Output the (x, y) coordinate of the center of the cell containing the given text.  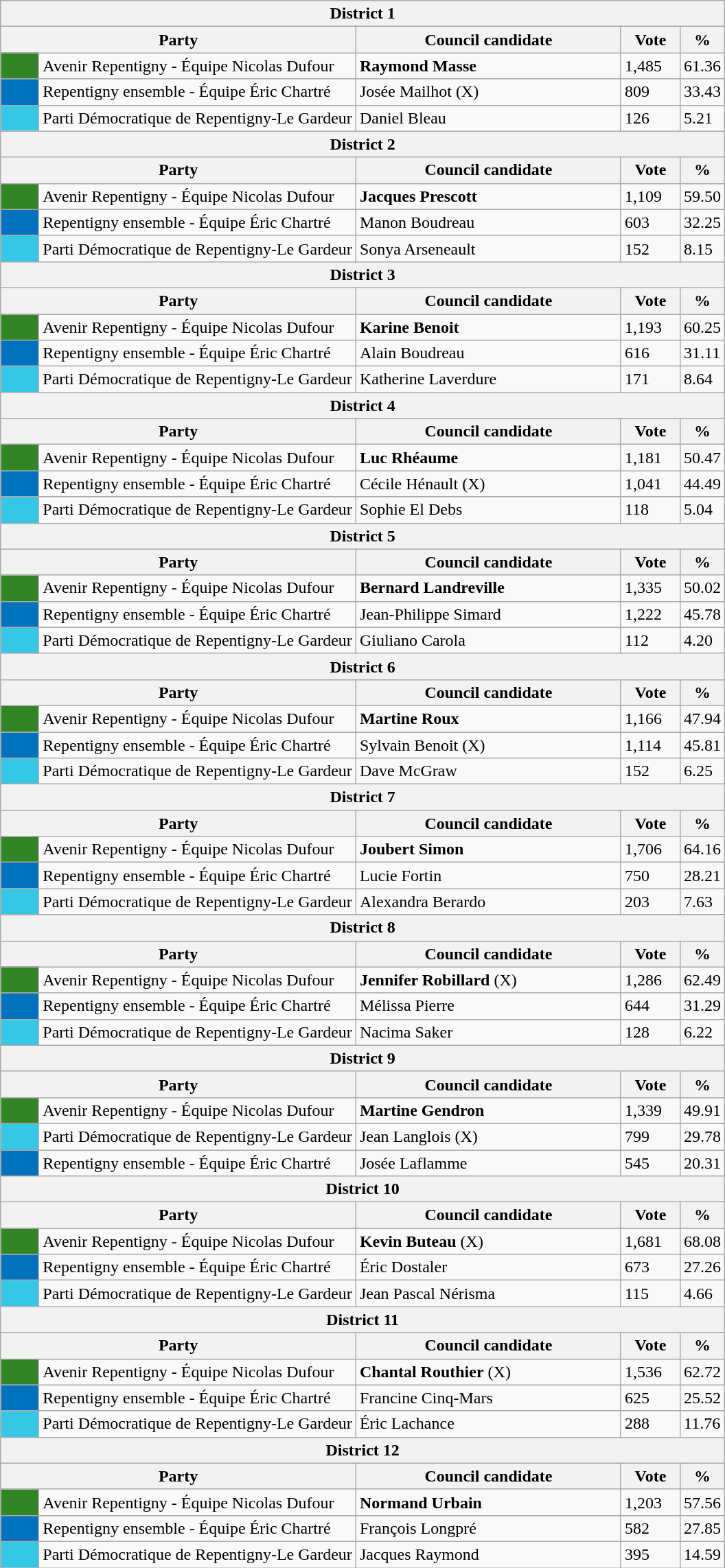
Lucie Fortin (488, 876)
27.85 (702, 1528)
62.72 (702, 1372)
62.49 (702, 980)
Francine Cinq-Mars (488, 1398)
64.16 (702, 850)
District 9 (362, 1058)
750 (650, 876)
61.36 (702, 66)
Alexandra Berardo (488, 902)
644 (650, 1006)
District 6 (362, 666)
Jean-Philippe Simard (488, 614)
31.11 (702, 353)
Éric Dostaler (488, 1267)
809 (650, 92)
44.49 (702, 484)
32.25 (702, 222)
Martine Gendron (488, 1110)
582 (650, 1528)
6.22 (702, 1032)
59.50 (702, 196)
8.15 (702, 248)
616 (650, 353)
Giuliano Carola (488, 640)
François Longpré (488, 1528)
1,166 (650, 718)
1,203 (650, 1502)
District 4 (362, 406)
District 8 (362, 928)
6.25 (702, 771)
Bernard Landreville (488, 588)
545 (650, 1163)
District 12 (362, 1450)
4.20 (702, 640)
11.76 (702, 1424)
1,286 (650, 980)
Daniel Bleau (488, 118)
Martine Roux (488, 718)
625 (650, 1398)
171 (650, 379)
Chantal Routhier (X) (488, 1372)
Karine Benoit (488, 327)
27.26 (702, 1267)
1,109 (650, 196)
1,706 (650, 850)
25.52 (702, 1398)
50.47 (702, 458)
Sophie El Debs (488, 510)
31.29 (702, 1006)
4.66 (702, 1294)
District 11 (362, 1320)
District 10 (362, 1189)
68.08 (702, 1241)
Jean Pascal Nérisma (488, 1294)
District 7 (362, 797)
28.21 (702, 876)
45.81 (702, 745)
Dave McGraw (488, 771)
Raymond Masse (488, 66)
1,041 (650, 484)
1,193 (650, 327)
7.63 (702, 902)
57.56 (702, 1502)
1,181 (650, 458)
49.91 (702, 1110)
Manon Boudreau (488, 222)
118 (650, 510)
47.94 (702, 718)
115 (650, 1294)
Jennifer Robillard (X) (488, 980)
Jacques Raymond (488, 1554)
673 (650, 1267)
126 (650, 118)
Éric Lachance (488, 1424)
5.21 (702, 118)
1,335 (650, 588)
Sonya Arseneault (488, 248)
Kevin Buteau (X) (488, 1241)
1,114 (650, 745)
5.04 (702, 510)
District 5 (362, 536)
Alain Boudreau (488, 353)
1,339 (650, 1110)
District 3 (362, 274)
45.78 (702, 614)
Cécile Hénault (X) (488, 484)
Katherine Laverdure (488, 379)
District 1 (362, 14)
14.59 (702, 1554)
Jacques Prescott (488, 196)
395 (650, 1554)
Joubert Simon (488, 850)
Normand Urbain (488, 1502)
Jean Langlois (X) (488, 1136)
50.02 (702, 588)
112 (650, 640)
603 (650, 222)
29.78 (702, 1136)
1,222 (650, 614)
33.43 (702, 92)
Josée Mailhot (X) (488, 92)
799 (650, 1136)
Sylvain Benoit (X) (488, 745)
Josée Laflamme (488, 1163)
60.25 (702, 327)
1,536 (650, 1372)
1,681 (650, 1241)
1,485 (650, 66)
20.31 (702, 1163)
Mélissa Pierre (488, 1006)
Luc Rhéaume (488, 458)
Nacima Saker (488, 1032)
128 (650, 1032)
203 (650, 902)
District 2 (362, 144)
8.64 (702, 379)
288 (650, 1424)
